Scan for the cell matching the given text and deliver its [x, y] coordinate at center. 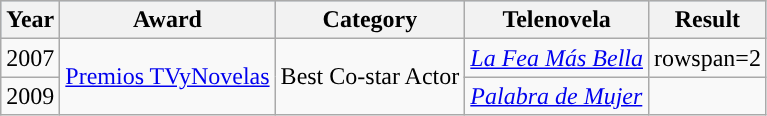
rowspan=2 [707, 58]
Result [707, 20]
Category [370, 20]
Award [168, 20]
Best Co-star Actor [370, 77]
La Fea Más Bella [557, 58]
Telenovela [557, 20]
Premios TVyNovelas [168, 77]
Year [30, 20]
Palabra de Mujer [557, 96]
2009 [30, 96]
2007 [30, 58]
